Pinpoint the cell where the given text exists, returning its (x, y) midpoint coordinate. 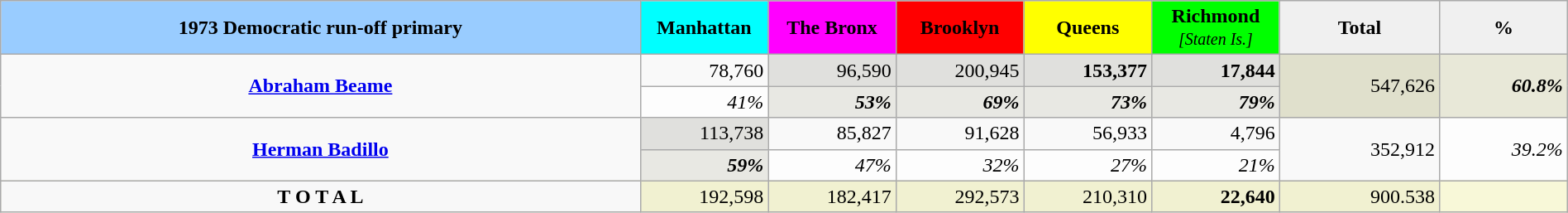
Herman Badillo (321, 149)
Richmond [Staten Is.] (1216, 28)
The Bronx (832, 28)
27% (1088, 165)
59% (705, 165)
Abraham Beame (321, 86)
22,640 (1216, 196)
900.538 (1360, 196)
113,738 (705, 133)
Brooklyn (959, 28)
210,310 (1088, 196)
21% (1216, 165)
192,598 (705, 196)
96,590 (832, 70)
79% (1216, 102)
% (1503, 28)
1973 Democratic run-off primary (321, 28)
47% (832, 165)
4,796 (1216, 133)
200,945 (959, 70)
91,628 (959, 133)
292,573 (959, 196)
73% (1088, 102)
78,760 (705, 70)
Queens (1088, 28)
182,417 (832, 196)
17,844 (1216, 70)
32% (959, 165)
69% (959, 102)
53% (832, 102)
39.2% (1503, 149)
Total (1360, 28)
547,626 (1360, 86)
56,933 (1088, 133)
85,827 (832, 133)
41% (705, 102)
T O T A L (321, 196)
60.8% (1503, 86)
Manhattan (705, 28)
153,377 (1088, 70)
352,912 (1360, 149)
